Capture the cell that displays the provided text and extract its [x, y] central coordinate. 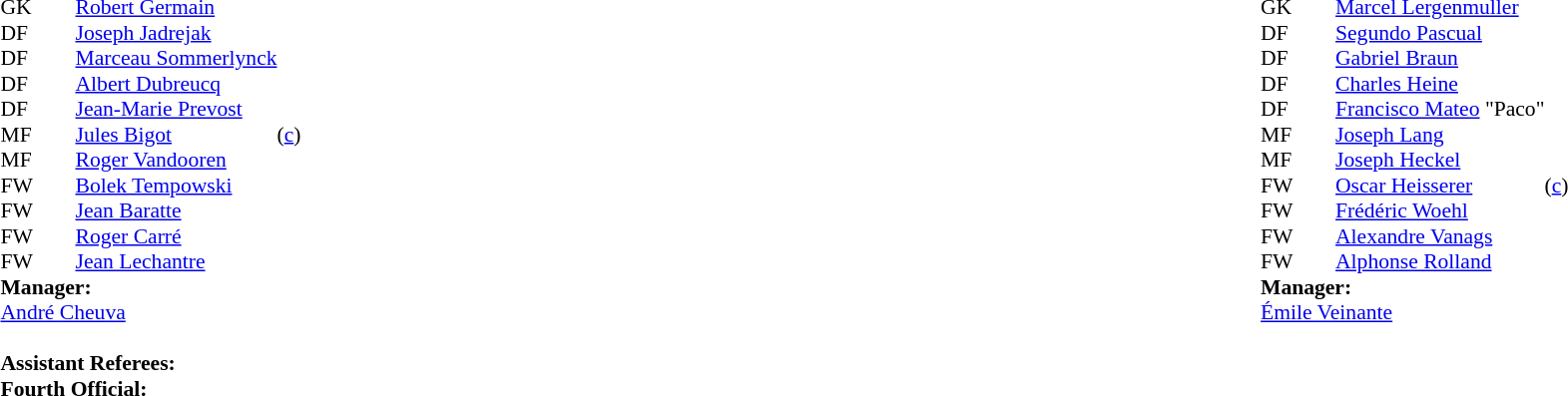
Roger Vandooren [177, 161]
Jean-Marie Prevost [177, 109]
Bolek Tempowski [177, 186]
Joseph Heckel [1439, 161]
Segundo Pascual [1439, 33]
Émile Veinante [1414, 312]
Joseph Jadrejak [177, 33]
Albert Dubreucq [177, 84]
Alphonse Rolland [1439, 262]
Marceau Sommerlynck [177, 59]
Roger Carré [177, 236]
Francisco Mateo "Paco" [1439, 109]
Jean Baratte [177, 210]
Jean Lechantre [177, 262]
Jules Bigot [177, 135]
Frédéric Woehl [1439, 210]
Charles Heine [1439, 84]
Alexandre Vanags [1439, 236]
Oscar Heisserer [1439, 186]
Gabriel Braun [1439, 59]
Joseph Lang [1439, 135]
